Pinpoint the cell where the given text exists, returning its [x, y] midpoint coordinate. 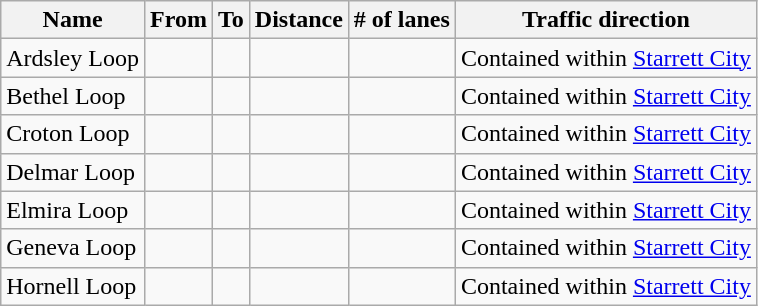
Elmira Loop [73, 210]
To [230, 20]
Traffic direction [606, 20]
Ardsley Loop [73, 58]
Croton Loop [73, 134]
Distance [298, 20]
# of lanes [402, 20]
Name [73, 20]
Bethel Loop [73, 96]
Geneva Loop [73, 248]
From [178, 20]
Hornell Loop [73, 286]
Delmar Loop [73, 172]
